From the cell containing the given text, extract its center point as (x, y) coordinate. 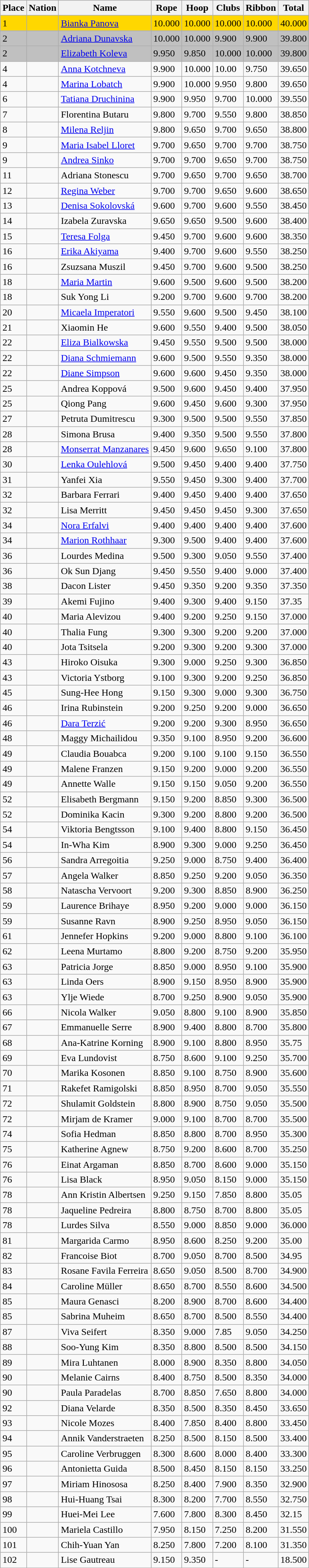
10.00 (228, 69)
Lurdes Silva (105, 1225)
Elizabeth Koleva (105, 54)
38.800 (294, 130)
Total (294, 8)
8 (14, 130)
Hiroko Oisuka (105, 662)
21 (14, 327)
33.300 (294, 1454)
Maria Alevizou (105, 616)
Tatiana Druchinina (105, 99)
Denisa Sokolovská (105, 206)
Viktoria Bengtsson (105, 830)
35.700 (294, 1058)
74 (14, 1134)
Thalia Fung (105, 632)
Dacon Lister (105, 586)
Mirjam de Kramer (105, 1119)
38.450 (294, 206)
34.95 (294, 1256)
34.900 (294, 1271)
89 (14, 1362)
Ann Kristin Albertsen (105, 1195)
Paula Paradelas (105, 1392)
Diana Velarde (105, 1408)
32.900 (294, 1484)
38.400 (294, 221)
33.650 (294, 1408)
38.050 (294, 327)
Bianka Panova (105, 23)
Jennefer Hopkins (105, 936)
Annik Vanderstraeten (105, 1438)
Dara Terzić (105, 723)
Emmanuelle Serre (105, 1027)
Eva Lundovist (105, 1058)
58 (14, 890)
37.700 (294, 480)
1 (14, 23)
98 (14, 1499)
In-Wha Kim (105, 845)
Yanfei Xia (105, 480)
35.950 (294, 952)
Sandra Arregoitia (105, 860)
39 (14, 601)
36.400 (294, 860)
45 (14, 693)
Monserrat Manzanares (105, 449)
Einat Argaman (105, 1165)
31 (14, 480)
Maria Martin (105, 282)
Adriana Dunavska (105, 38)
48 (14, 738)
7.900 (228, 1484)
Leena Murtamo (105, 952)
14 (14, 221)
30 (14, 465)
34.050 (294, 1362)
Teresa Folga (105, 236)
83 (14, 1271)
Nicole Mozes (105, 1423)
Suk Yong Li (105, 297)
Viva Seifert (105, 1332)
71 (14, 1088)
Lisa Merritt (105, 510)
Huei-Mei Lee (105, 1514)
Caroline Müller (105, 1286)
Victoria Ystborg (105, 678)
Xiaomin He (105, 327)
Jaqueline Pedreira (105, 1210)
7 (14, 114)
Irina Rubinstein (105, 708)
33.400 (294, 1438)
88 (14, 1347)
Melanie Cairns (105, 1377)
Akemi Fujino (105, 601)
Clubs (228, 8)
Nicola Walker (105, 1012)
11 (14, 175)
Francoise Biot (105, 1256)
Florentina Butaru (105, 114)
100 (14, 1530)
Barbara Ferrari (105, 495)
95 (14, 1454)
57 (14, 875)
92 (14, 1408)
Jota Tsitsela (105, 647)
Sofia Hedman (105, 1134)
15 (14, 236)
35.600 (294, 1073)
Sabrina Muheim (105, 1317)
87 (14, 1332)
Maggy Michailidou (105, 738)
9.750 (261, 69)
Miriam Hinososa (105, 1484)
Caroline Verbruggen (105, 1454)
37.750 (294, 465)
7.200 (228, 1545)
36.350 (294, 875)
Dominika Kacin (105, 814)
37.350 (294, 586)
Laurence Brihaye (105, 906)
81 (14, 1241)
40.000 (294, 23)
Malene Franzen (105, 769)
Susanne Ravn (105, 921)
35.250 (294, 1149)
39.550 (294, 99)
Marina Lobatch (105, 84)
38.850 (294, 114)
Ribbon (261, 8)
Maura Genasci (105, 1301)
36.250 (294, 890)
Simona Brusa (105, 434)
Elisabeth Bergmann (105, 799)
35.550 (294, 1088)
Patricia Jorge (105, 967)
Annette Walle (105, 784)
31.550 (294, 1530)
75 (14, 1149)
Marion Rothhaar (105, 541)
99 (14, 1514)
Eliza Bialkowska (105, 343)
Rope (166, 8)
94 (14, 1438)
33.450 (294, 1423)
Claudia Bouabca (105, 754)
38 (14, 586)
35.00 (294, 1241)
62 (14, 952)
7.600 (166, 1514)
Rakefet Ramigolski (105, 1088)
Hoop (197, 8)
36.750 (294, 693)
7.250 (228, 1530)
37.35 (294, 601)
Mira Luhtanen (105, 1362)
Sung-Hee Hong (105, 693)
35.300 (294, 1134)
Qiong Pang (105, 403)
38.700 (294, 175)
61 (14, 936)
Andrea Koppová (105, 388)
102 (14, 1560)
32.15 (294, 1514)
Adriana Stonescu (105, 175)
66 (14, 1012)
Antonietta Guida (105, 1469)
Shulamit Goldstein (105, 1103)
Katherine Agnew (105, 1149)
Linda Oers (105, 982)
7.950 (166, 1530)
Zsuzsana Muszil (105, 267)
Chih-Yuan Yan (105, 1545)
Natascha Vervoort (105, 890)
Angela Walker (105, 875)
Margarida Carmo (105, 1241)
35.75 (294, 1043)
Rosane Favila Ferreira (105, 1271)
12 (14, 191)
Izabela Zuravska (105, 221)
32.750 (294, 1499)
96 (14, 1469)
56 (14, 860)
7.700 (228, 1499)
Hui-Huang Tsai (105, 1499)
Lisa Black (105, 1180)
101 (14, 1545)
97 (14, 1484)
36.000 (294, 1225)
82 (14, 1256)
Anna Kotchneva (105, 69)
Micaela Imperatori (105, 312)
Ylje Wiede (105, 997)
Mariela Castillo (105, 1530)
68 (14, 1043)
9.850 (197, 54)
Name (105, 8)
Erika Akiyama (105, 251)
Lenka Oulehlová (105, 465)
67 (14, 1027)
36.600 (294, 738)
35.800 (294, 1027)
Petruta Dumitrescu (105, 419)
Soo-Yung Kim (105, 1347)
34.250 (294, 1332)
34.150 (294, 1347)
34.500 (294, 1286)
7.650 (228, 1392)
8.100 (261, 1545)
84 (14, 1286)
Marika Kosonen (105, 1073)
70 (14, 1073)
Lise Gautreau (105, 1560)
35.850 (294, 1012)
36.100 (294, 936)
13 (14, 206)
Nation (42, 8)
Milena Reljin (105, 130)
Regina Weber (105, 191)
31.350 (294, 1545)
Place (14, 8)
Lourdes Medina (105, 556)
93 (14, 1423)
Maria Isabel Lloret (105, 145)
Nora Erfalvi (105, 525)
38.650 (294, 191)
Andrea Sinko (105, 160)
20 (14, 312)
27 (14, 419)
Diana Schmiemann (105, 358)
18.500 (294, 1560)
Ana-Katrine Korning (105, 1043)
6 (14, 99)
69 (14, 1058)
38.100 (294, 312)
7.85 (228, 1332)
Ok Sun Djang (105, 571)
Diane Simpson (105, 373)
33.250 (294, 1469)
37.850 (294, 419)
38.350 (294, 236)
